Output the (x, y) coordinate of the center of the cell containing the given text.  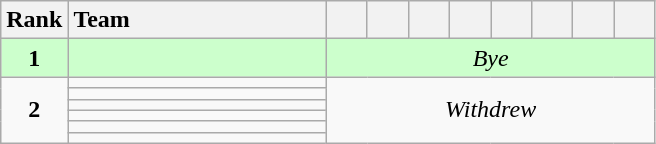
Rank (34, 20)
Withdrew (490, 110)
1 (34, 58)
2 (34, 110)
Bye (490, 58)
Team (198, 20)
